Search for the cell housing the specified text and yield its [x, y] center coordinate. 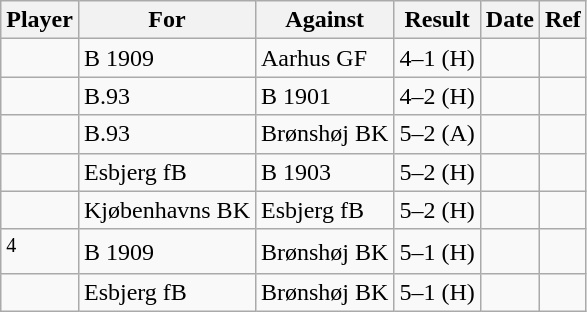
B 1903 [324, 172]
For [166, 20]
Date [510, 20]
4–2 (H) [437, 96]
5–2 (A) [437, 134]
Result [437, 20]
Against [324, 20]
Ref [562, 20]
4 [40, 252]
Kjøbenhavns BK [166, 210]
4–1 (H) [437, 58]
Player [40, 20]
B 1901 [324, 96]
Aarhus GF [324, 58]
